Extract the [x, y] coordinate from the center of the cell holding the provided text.  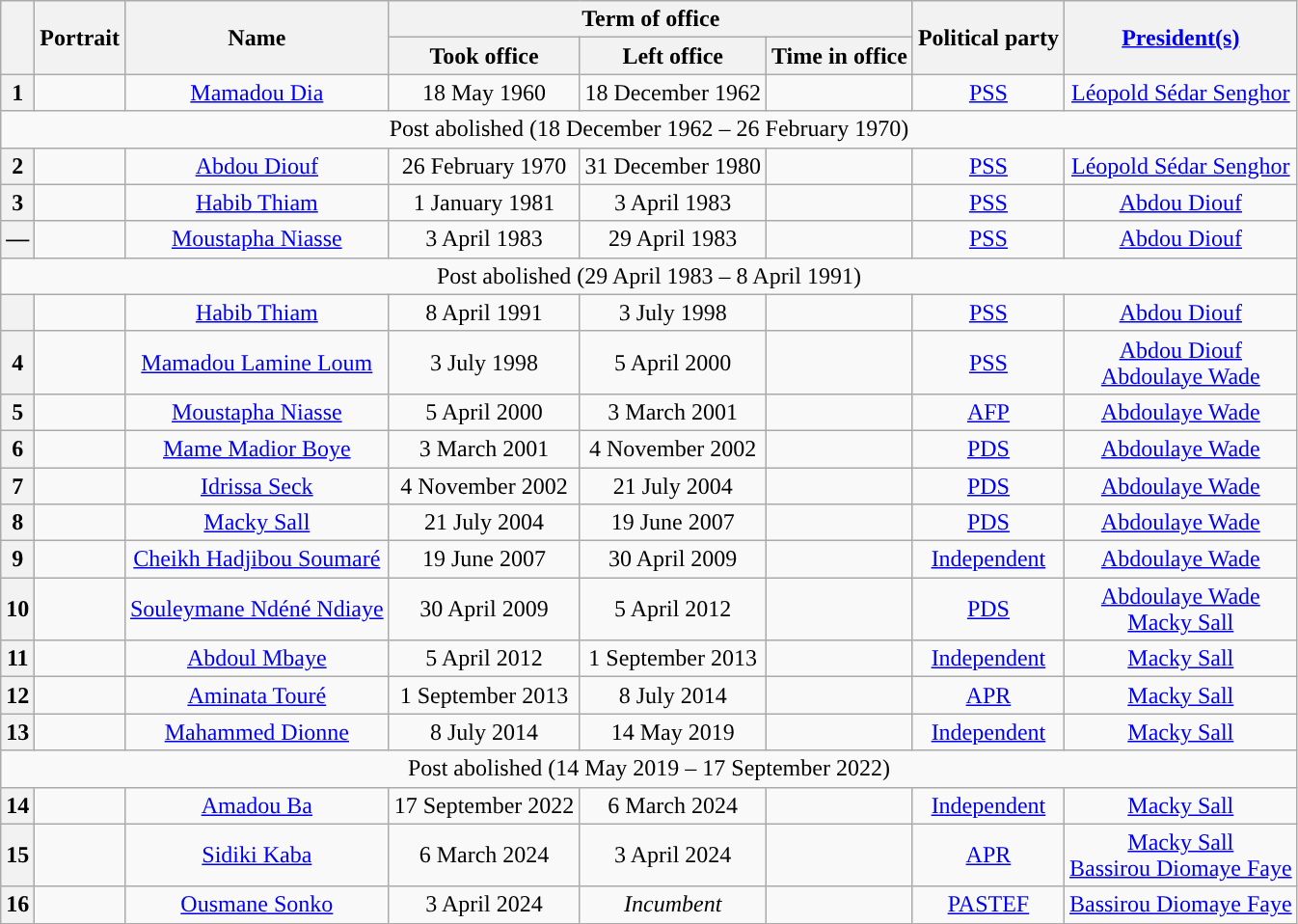
14 [17, 805]
26 February 1970 [484, 166]
Post abolished (18 December 1962 – 26 February 1970) [649, 129]
31 December 1980 [673, 166]
8 [17, 523]
Mamadou Dia [257, 93]
12 [17, 695]
Name [257, 38]
Incumbent [673, 905]
Souleymane Ndéné Ndiaye [257, 610]
Bassirou Diomaye Faye [1180, 905]
Macky SallBassirou Diomaye Faye [1180, 855]
9 [17, 559]
Idrissa Seck [257, 485]
2 [17, 166]
Sidiki Kaba [257, 855]
AFP [987, 412]
Ousmane Sonko [257, 905]
Portrait [80, 38]
1 January 1981 [484, 203]
Post abolished (29 April 1983 – 8 April 1991) [649, 276]
10 [17, 610]
Post abolished (14 May 2019 – 17 September 2022) [649, 769]
Aminata Touré [257, 695]
Abdoulaye WadeMacky Sall [1180, 610]
1 [17, 93]
Left office [673, 56]
7 [17, 485]
16 [17, 905]
8 April 1991 [484, 313]
17 September 2022 [484, 805]
6 [17, 448]
Political party [987, 38]
Term of office [650, 19]
President(s) [1180, 38]
13 [17, 732]
Abdoul Mbaye [257, 659]
Mamadou Lamine Loum [257, 363]
4 [17, 363]
Mame Madior Boye [257, 448]
18 December 1962 [673, 93]
— [17, 239]
Abdou DioufAbdoulaye Wade [1180, 363]
5 [17, 412]
PASTEF [987, 905]
Took office [484, 56]
Amadou Ba [257, 805]
15 [17, 855]
Cheikh Hadjibou Soumaré [257, 559]
14 May 2019 [673, 732]
11 [17, 659]
Mahammed Dionne [257, 732]
18 May 1960 [484, 93]
Time in office [840, 56]
3 [17, 203]
29 April 1983 [673, 239]
